Locate the cell with the specified text and output its (X, Y) center coordinate. 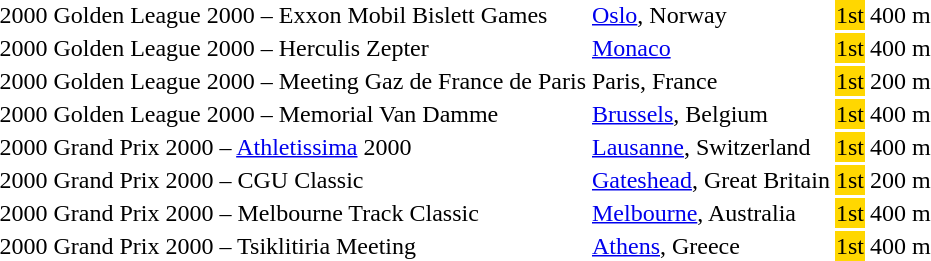
Gateshead, Great Britain (710, 180)
Golden League 2000 – Exxon Mobil Bislett Games (320, 15)
Oslo, Norway (710, 15)
Melbourne, Australia (710, 213)
Grand Prix 2000 – CGU Classic (320, 180)
Grand Prix 2000 – Melbourne Track Classic (320, 213)
Grand Prix 2000 – Tsiklitiria Meeting (320, 246)
Golden League 2000 – Herculis Zepter (320, 48)
Grand Prix 2000 – Athletissima 2000 (320, 147)
Brussels, Belgium (710, 114)
Lausanne, Switzerland (710, 147)
Golden League 2000 – Memorial Van Damme (320, 114)
Paris, France (710, 81)
Monaco (710, 48)
Golden League 2000 – Meeting Gaz de France de Paris (320, 81)
Athens, Greece (710, 246)
